Return [X, Y] of the center of cell containing provided text 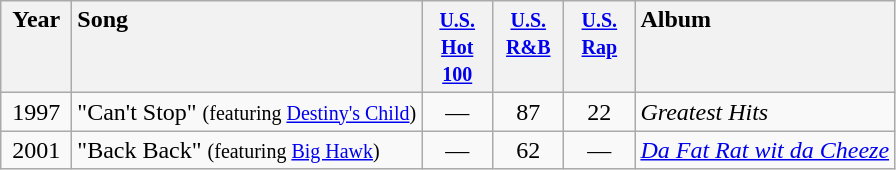
Album [765, 47]
2001 [36, 150]
U.S. R&B [528, 47]
Da Fat Rat wit da Cheeze [765, 150]
87 [528, 112]
"Back Back" (featuring Big Hawk) [247, 150]
Song [247, 47]
U.S. Rap [600, 47]
"Can't Stop" (featuring Destiny's Child) [247, 112]
U.S. Hot 100 [458, 47]
Year [36, 47]
62 [528, 150]
22 [600, 112]
Greatest Hits [765, 112]
1997 [36, 112]
